Scan for the cell matching the given text and deliver its [x, y] coordinate at center. 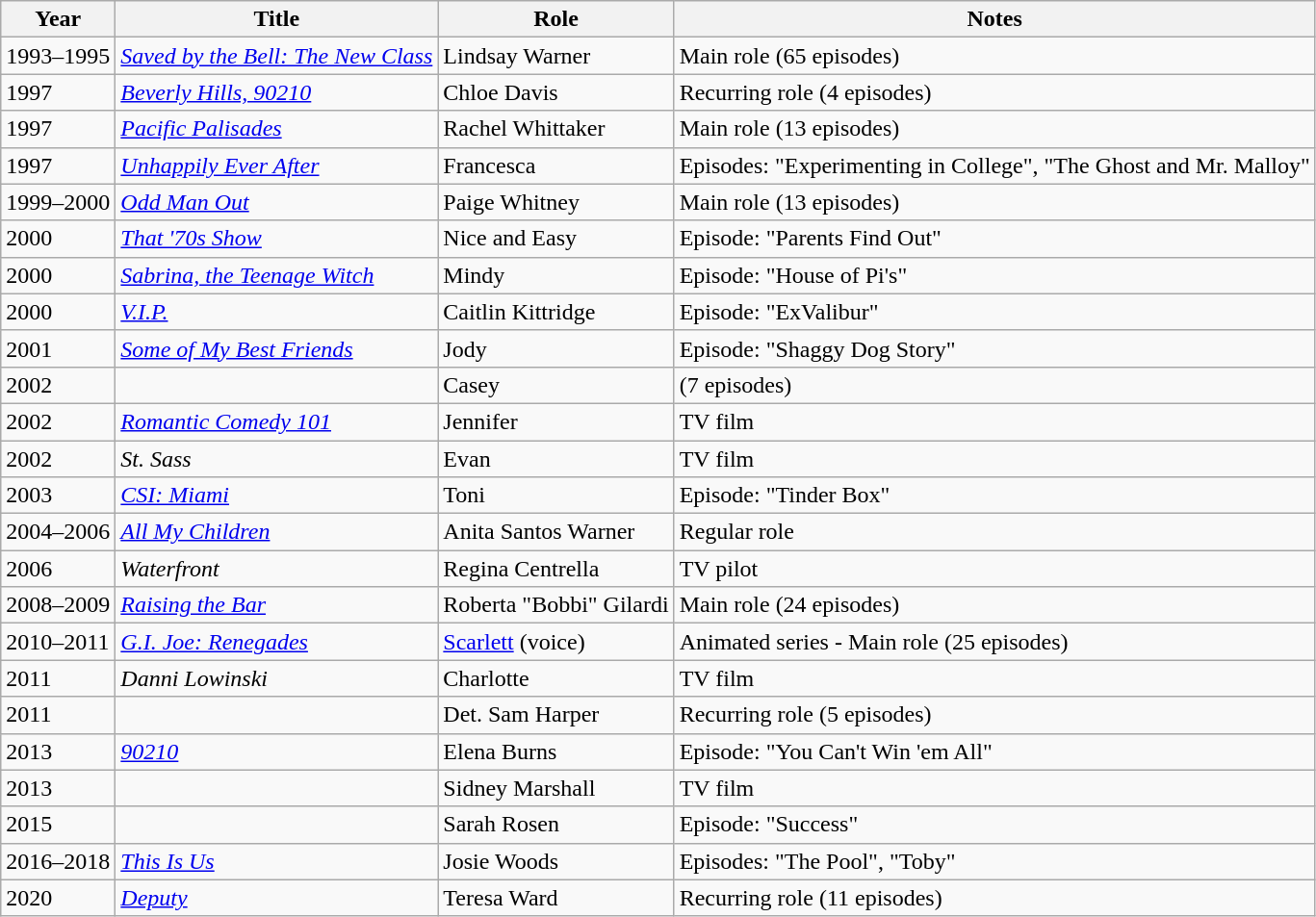
Raising the Bar [277, 605]
2003 [58, 496]
V.I.P. [277, 312]
Nice and Easy [556, 239]
Role [556, 19]
Recurring role (11 episodes) [994, 898]
Episode: "Success" [994, 825]
2004–2006 [58, 532]
Episodes: "Experimenting in College", "The Ghost and Mr. Malloy" [994, 166]
Episode: "Tinder Box" [994, 496]
Danni Lowinski [277, 678]
Chloe Davis [556, 92]
All My Children [277, 532]
Regular role [994, 532]
2010–2011 [58, 642]
Animated series - Main role (25 episodes) [994, 642]
Francesca [556, 166]
2001 [58, 348]
90210 [277, 751]
2006 [58, 569]
2020 [58, 898]
Charlotte [556, 678]
Sarah Rosen [556, 825]
Elena Burns [556, 751]
Main role (65 episodes) [994, 56]
Det. Sam Harper [556, 715]
Regina Centrella [556, 569]
Year [58, 19]
Episode: "Parents Find Out" [994, 239]
TV pilot [994, 569]
Mindy [556, 275]
Anita Santos Warner [556, 532]
Waterfront [277, 569]
Toni [556, 496]
Deputy [277, 898]
Episode: "Shaggy Dog Story" [994, 348]
That '70s Show [277, 239]
Title [277, 19]
Main role (24 episodes) [994, 605]
Recurring role (4 episodes) [994, 92]
1993–1995 [58, 56]
2015 [58, 825]
Evan [556, 459]
Episodes: "The Pool", "Toby" [994, 861]
Rachel Whittaker [556, 129]
Odd Man Out [277, 202]
(7 episodes) [994, 385]
This Is Us [277, 861]
Episode: "House of Pi's" [994, 275]
CSI: Miami [277, 496]
Romantic Comedy 101 [277, 421]
G.I. Joe: Renegades [277, 642]
Pacific Palisades [277, 129]
Teresa Ward [556, 898]
Saved by the Bell: The New Class [277, 56]
Recurring role (5 episodes) [994, 715]
Casey [556, 385]
Unhappily Ever After [277, 166]
Caitlin Kittridge [556, 312]
Scarlett (voice) [556, 642]
Lindsay Warner [556, 56]
Jody [556, 348]
2008–2009 [58, 605]
Sabrina, the Teenage Witch [277, 275]
Episode: "You Can't Win 'em All" [994, 751]
Beverly Hills, 90210 [277, 92]
1999–2000 [58, 202]
St. Sass [277, 459]
Episode: "ExValibur" [994, 312]
Roberta "Bobbi" Gilardi [556, 605]
Some of My Best Friends [277, 348]
Josie Woods [556, 861]
Notes [994, 19]
2016–2018 [58, 861]
Sidney Marshall [556, 788]
Paige Whitney [556, 202]
Jennifer [556, 421]
